Return the (x, y) coordinate for the center point of the cell that contains the specified text.  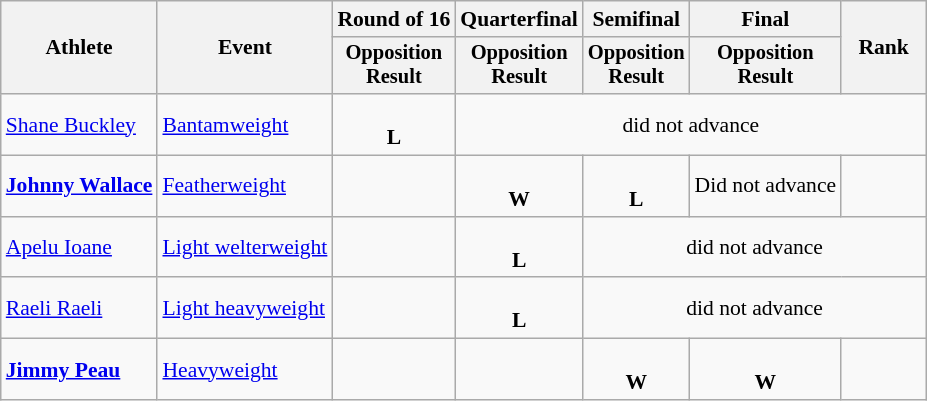
Semifinal (636, 19)
Apelu Ioane (80, 248)
Featherweight (244, 186)
Round of 16 (394, 19)
Heavyweight (244, 370)
Final (766, 19)
Quarterfinal (519, 19)
Jimmy Peau (80, 370)
Light heavyweight (244, 308)
Event (244, 48)
Rank (884, 48)
Shane Buckley (80, 124)
Raeli Raeli (80, 308)
Bantamweight (244, 124)
Light welterweight (244, 248)
Did not advance (766, 186)
Johnny Wallace (80, 186)
Athlete (80, 48)
